Pinpoint the cell where the given text exists, returning its (x, y) midpoint coordinate. 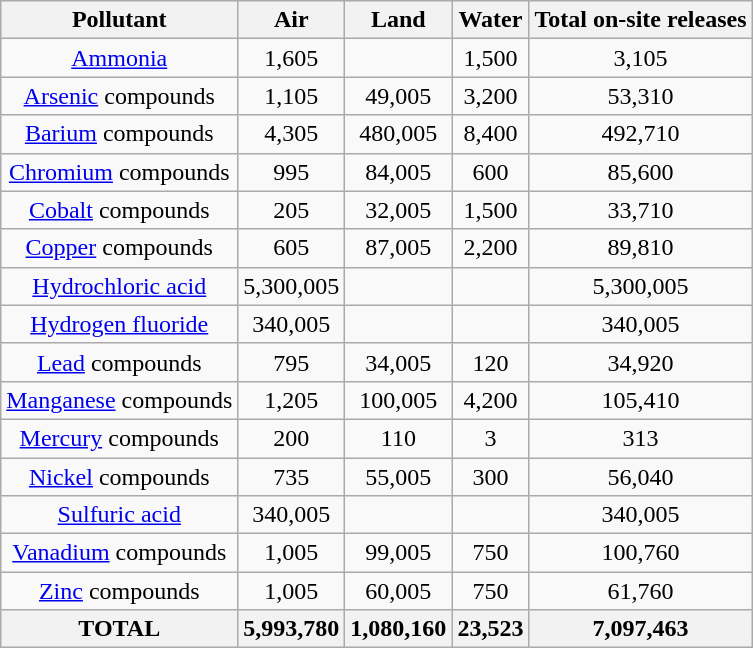
4,305 (292, 134)
Lead compounds (120, 362)
89,810 (640, 248)
33,710 (640, 210)
105,410 (640, 400)
200 (292, 438)
Ammonia (120, 58)
3,105 (640, 58)
120 (490, 362)
1,080,160 (398, 629)
84,005 (398, 172)
1,105 (292, 96)
Nickel compounds (120, 477)
Hydrochloric acid (120, 286)
56,040 (640, 477)
Total on-site releases (640, 20)
110 (398, 438)
600 (490, 172)
Land (398, 20)
5,993,780 (292, 629)
205 (292, 210)
735 (292, 477)
3,200 (490, 96)
Barium compounds (120, 134)
Zinc compounds (120, 591)
60,005 (398, 591)
53,310 (640, 96)
87,005 (398, 248)
100,005 (398, 400)
795 (292, 362)
605 (292, 248)
492,710 (640, 134)
300 (490, 477)
Pollutant (120, 20)
Air (292, 20)
Chromium compounds (120, 172)
Arsenic compounds (120, 96)
Vanadium compounds (120, 553)
Mercury compounds (120, 438)
1,205 (292, 400)
TOTAL (120, 629)
Water (490, 20)
32,005 (398, 210)
Sulfuric acid (120, 515)
8,400 (490, 134)
55,005 (398, 477)
100,760 (640, 553)
7,097,463 (640, 629)
34,005 (398, 362)
995 (292, 172)
1,605 (292, 58)
2,200 (490, 248)
34,920 (640, 362)
480,005 (398, 134)
Cobalt compounds (120, 210)
313 (640, 438)
3 (490, 438)
Manganese compounds (120, 400)
Copper compounds (120, 248)
23,523 (490, 629)
99,005 (398, 553)
85,600 (640, 172)
61,760 (640, 591)
Hydrogen fluoride (120, 324)
4,200 (490, 400)
49,005 (398, 96)
